Scan for the cell matching the given text and deliver its [X, Y] coordinate at center. 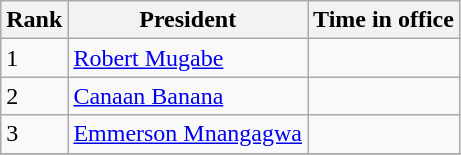
Time in office [384, 20]
President [188, 20]
Robert Mugabe [188, 58]
Canaan Banana [188, 96]
1 [34, 58]
2 [34, 96]
Rank [34, 20]
3 [34, 134]
Emmerson Mnangagwa [188, 134]
